Capture the cell that displays the provided text and extract its (X, Y) central coordinate. 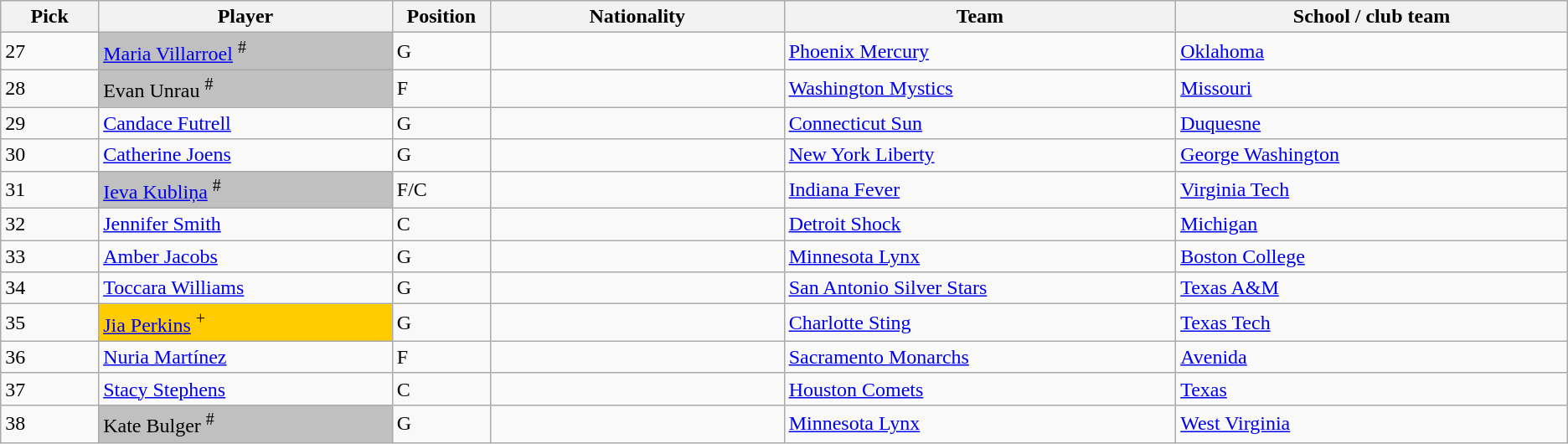
Toccara Williams (246, 288)
Oklahoma (1372, 52)
Maria Villarroel # (246, 52)
Candace Futrell (246, 123)
West Virginia (1372, 424)
Nuria Martínez (246, 357)
Michigan (1372, 225)
Avenida (1372, 357)
30 (50, 155)
35 (50, 323)
29 (50, 123)
Duquesne (1372, 123)
Missouri (1372, 89)
Boston College (1372, 256)
38 (50, 424)
Evan Unrau # (246, 89)
Charlotte Sting (980, 323)
Phoenix Mercury (980, 52)
Sacramento Monarchs (980, 357)
Washington Mystics (980, 89)
George Washington (1372, 155)
Ieva Kubliņa # (246, 189)
33 (50, 256)
F/C (441, 189)
Catherine Joens (246, 155)
27 (50, 52)
37 (50, 389)
34 (50, 288)
Stacy Stephens (246, 389)
28 (50, 89)
School / club team (1372, 17)
Jennifer Smith (246, 225)
Virginia Tech (1372, 189)
Texas (1372, 389)
Texas Tech (1372, 323)
Detroit Shock (980, 225)
Amber Jacobs (246, 256)
36 (50, 357)
Nationality (637, 17)
New York Liberty (980, 155)
Indiana Fever (980, 189)
Texas A&M (1372, 288)
Player (246, 17)
Pick (50, 17)
Jia Perkins + (246, 323)
Team (980, 17)
Houston Comets (980, 389)
Position (441, 17)
32 (50, 225)
31 (50, 189)
Connecticut Sun (980, 123)
Kate Bulger # (246, 424)
San Antonio Silver Stars (980, 288)
